Pinpoint the cell where the given text exists, returning its [X, Y] midpoint coordinate. 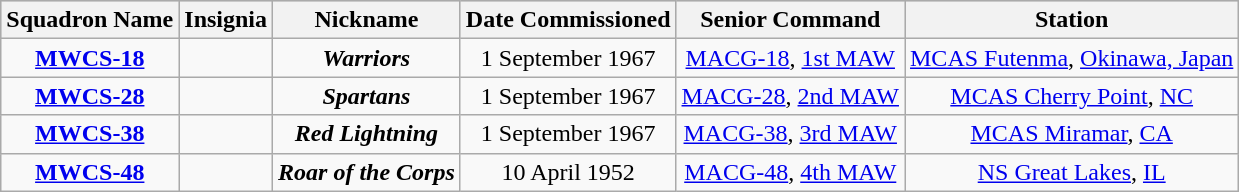
Station [1071, 20]
MWCS-48 [90, 172]
NS Great Lakes, IL [1071, 172]
Insignia [226, 20]
MACG-28, 2nd MAW [790, 96]
MCAS Miramar, CA [1071, 134]
10 April 1952 [568, 172]
Squadron Name [90, 20]
Roar of the Corps [367, 172]
MACG-38, 3rd MAW [790, 134]
Warriors [367, 58]
Spartans [367, 96]
Red Lightning [367, 134]
MCAS Cherry Point, NC [1071, 96]
Senior Command [790, 20]
MWCS-18 [90, 58]
MACG-18, 1st MAW [790, 58]
MACG-48, 4th MAW [790, 172]
Nickname [367, 20]
MCAS Futenma, Okinawa, Japan [1071, 58]
MWCS-28 [90, 96]
Date Commissioned [568, 20]
MWCS-38 [90, 134]
